Determine the [x, y] coordinate at the center of the cell enclosing the given text.  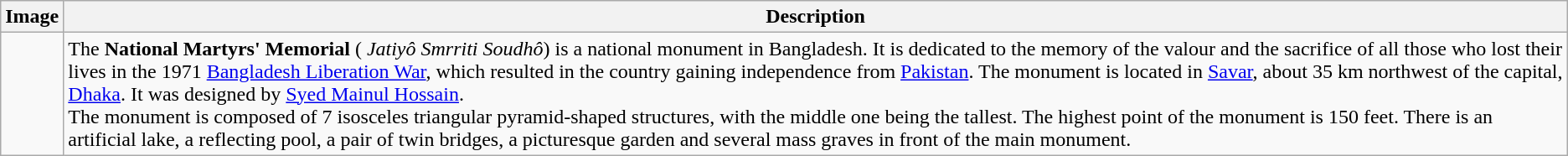
Image [32, 17]
Description [816, 17]
